Output the (x, y) coordinate of the center of the cell containing the given text.  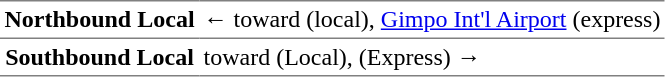
toward (Local), (Express) → (432, 57)
Northbound Local (100, 20)
← toward (local), Gimpo Int'l Airport (express) (432, 20)
Southbound Local (100, 57)
